Scan for the cell matching the given text and deliver its [X, Y] coordinate at center. 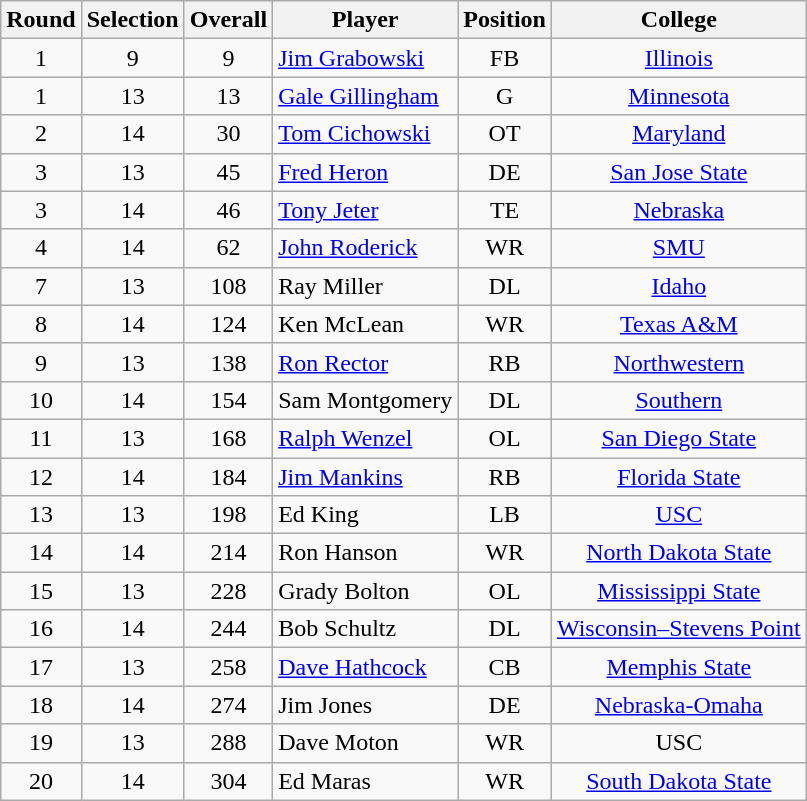
Overall [228, 20]
45 [228, 172]
108 [228, 286]
154 [228, 400]
7 [41, 286]
South Dakota State [678, 781]
124 [228, 324]
30 [228, 134]
Southern [678, 400]
228 [228, 591]
Florida State [678, 477]
Ron Hanson [366, 553]
Nebraska [678, 210]
Player [366, 20]
Round [41, 20]
12 [41, 477]
244 [228, 629]
Mississippi State [678, 591]
North Dakota State [678, 553]
16 [41, 629]
Nebraska-Omaha [678, 705]
Ken McLean [366, 324]
Gale Gillingham [366, 96]
Position [505, 20]
OT [505, 134]
Jim Mankins [366, 477]
Texas A&M [678, 324]
CB [505, 667]
Wisconsin–Stevens Point [678, 629]
62 [228, 248]
11 [41, 438]
198 [228, 515]
46 [228, 210]
184 [228, 477]
Dave Hathcock [366, 667]
John Roderick [366, 248]
TE [505, 210]
Ralph Wenzel [366, 438]
214 [228, 553]
Northwestern [678, 362]
8 [41, 324]
G [505, 96]
Selection [132, 20]
258 [228, 667]
17 [41, 667]
FB [505, 58]
Ray Miller [366, 286]
Grady Bolton [366, 591]
18 [41, 705]
College [678, 20]
Idaho [678, 286]
San Jose State [678, 172]
Illinois [678, 58]
Sam Montgomery [366, 400]
288 [228, 743]
LB [505, 515]
138 [228, 362]
Ed Maras [366, 781]
Dave Moton [366, 743]
168 [228, 438]
San Diego State [678, 438]
4 [41, 248]
Tom Cichowski [366, 134]
Minnesota [678, 96]
Jim Jones [366, 705]
274 [228, 705]
2 [41, 134]
10 [41, 400]
20 [41, 781]
Tony Jeter [366, 210]
Memphis State [678, 667]
304 [228, 781]
Fred Heron [366, 172]
Jim Grabowski [366, 58]
SMU [678, 248]
15 [41, 591]
Ed King [366, 515]
Maryland [678, 134]
Ron Rector [366, 362]
19 [41, 743]
Bob Schultz [366, 629]
